Find where the given text appears and provide that cell's center as [X, Y] coordinate. 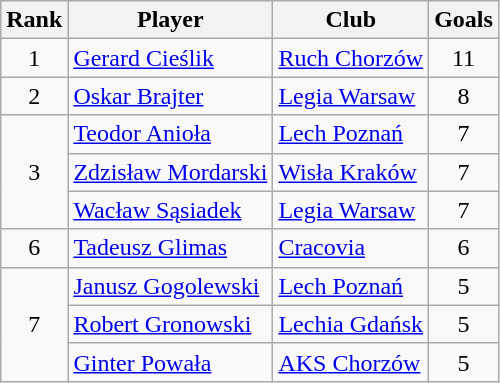
Teodor Anioła [170, 134]
Player [170, 20]
Wisła Kraków [351, 172]
Robert Gronowski [170, 324]
Zdzisław Mordarski [170, 172]
Wacław Sąsiadek [170, 210]
Tadeusz Glimas [170, 248]
AKS Chorzów [351, 362]
Janusz Gogolewski [170, 286]
8 [464, 96]
Ruch Chorzów [351, 58]
2 [34, 96]
Cracovia [351, 248]
3 [34, 172]
1 [34, 58]
Rank [34, 20]
Club [351, 20]
Gerard Cieślik [170, 58]
Goals [464, 20]
Oskar Brajter [170, 96]
11 [464, 58]
Lechia Gdańsk [351, 324]
Ginter Powała [170, 362]
